Pinpoint the cell where the given text exists, returning its [x, y] midpoint coordinate. 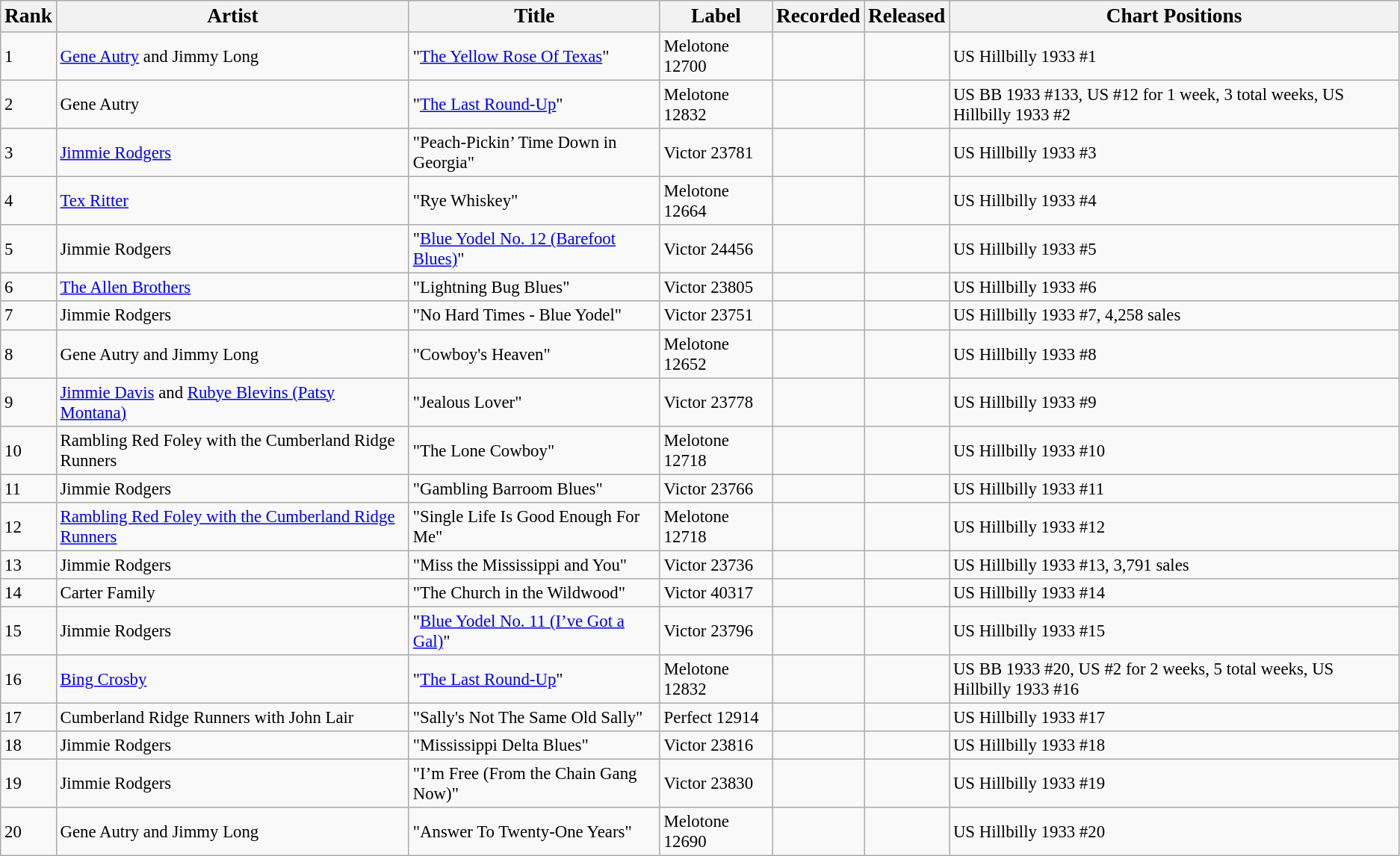
"The Church in the Wildwood" [534, 593]
US Hillbilly 1933 #19 [1174, 784]
Rank [28, 16]
US Hillbilly 1933 #8 [1174, 354]
Melotone 12700 [716, 57]
Jimmie Davis and Rubye Blevins (Patsy Montana) [232, 402]
US Hillbilly 1933 #12 [1174, 527]
The Allen Brothers [232, 288]
Melotone 12652 [716, 354]
14 [28, 593]
US Hillbilly 1933 #14 [1174, 593]
3 [28, 152]
6 [28, 288]
US BB 1933 #20, US #2 for 2 weeks, 5 total weeks, US Hillbilly 1933 #16 [1174, 680]
12 [28, 527]
"Peach-Pickin’ Time Down in Georgia" [534, 152]
Bing Crosby [232, 680]
Victor 23816 [716, 745]
Victor 24456 [716, 249]
US Hillbilly 1933 #18 [1174, 745]
US Hillbilly 1933 #11 [1174, 489]
US Hillbilly 1933 #4 [1174, 202]
"Mississippi Delta Blues" [534, 745]
Melotone 12690 [716, 832]
US BB 1933 #133, US #12 for 1 week, 3 total weeks, US Hillbilly 1933 #2 [1174, 105]
Perfect 12914 [716, 718]
"Jealous Lover" [534, 402]
2 [28, 105]
Cumberland Ridge Runners with John Lair [232, 718]
18 [28, 745]
Chart Positions [1174, 16]
Victor 23781 [716, 152]
Recorded [819, 16]
16 [28, 680]
Victor 23751 [716, 316]
10 [28, 450]
Victor 40317 [716, 593]
US Hillbilly 1933 #13, 3,791 sales [1174, 565]
8 [28, 354]
"The Lone Cowboy" [534, 450]
US Hillbilly 1933 #9 [1174, 402]
5 [28, 249]
US Hillbilly 1933 #3 [1174, 152]
Carter Family [232, 593]
US Hillbilly 1933 #15 [1174, 630]
9 [28, 402]
15 [28, 630]
"Gambling Barroom Blues" [534, 489]
Title [534, 16]
"Blue Yodel No. 11 (I’ve Got a Gal)" [534, 630]
7 [28, 316]
"Single Life Is Good Enough For Me" [534, 527]
4 [28, 202]
Victor 23766 [716, 489]
"The Yellow Rose Of Texas" [534, 57]
Victor 23736 [716, 565]
Victor 23796 [716, 630]
US Hillbilly 1933 #10 [1174, 450]
13 [28, 565]
US Hillbilly 1933 #1 [1174, 57]
19 [28, 784]
17 [28, 718]
20 [28, 832]
11 [28, 489]
"No Hard Times - Blue Yodel" [534, 316]
US Hillbilly 1933 #5 [1174, 249]
US Hillbilly 1933 #6 [1174, 288]
Melotone 12664 [716, 202]
Tex Ritter [232, 202]
Label [716, 16]
"Answer To Twenty-One Years" [534, 832]
"Blue Yodel No. 12 (Barefoot Blues)" [534, 249]
"I’m Free (From the Chain Gang Now)" [534, 784]
Victor 23805 [716, 288]
"Miss the Mississippi and You" [534, 565]
Gene Autry [232, 105]
"Cowboy's Heaven" [534, 354]
Released [907, 16]
1 [28, 57]
Artist [232, 16]
"Sally's Not The Same Old Sally" [534, 718]
Victor 23830 [716, 784]
Victor 23778 [716, 402]
US Hillbilly 1933 #17 [1174, 718]
"Lightning Bug Blues" [534, 288]
US Hillbilly 1933 #20 [1174, 832]
US Hillbilly 1933 #7, 4,258 sales [1174, 316]
"Rye Whiskey" [534, 202]
